Pinpoint the cell where the given text exists, returning its [X, Y] midpoint coordinate. 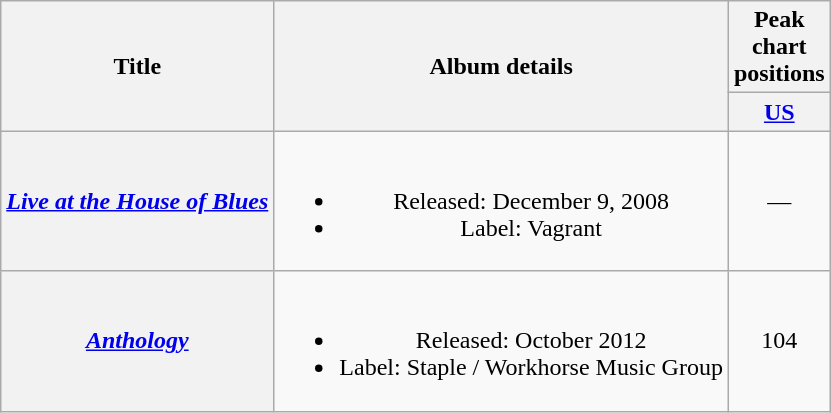
Title [138, 66]
— [779, 201]
US [779, 112]
Peak chart positions [779, 47]
Released: December 9, 2008Label: Vagrant [502, 201]
Live at the House of Blues [138, 201]
Anthology [138, 341]
104 [779, 341]
Released: October 2012Label: Staple / Workhorse Music Group [502, 341]
Album details [502, 66]
